Capture the cell that displays the provided text and extract its (x, y) central coordinate. 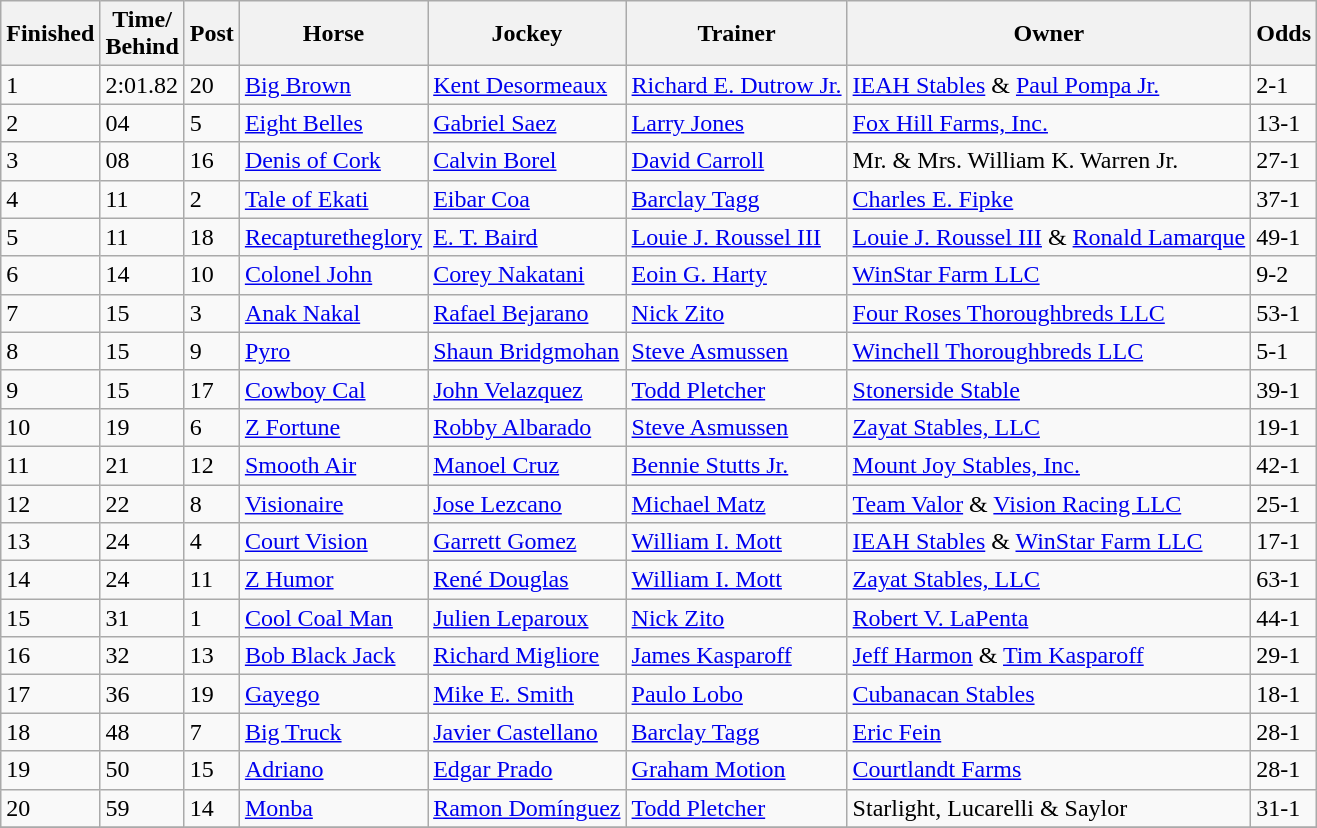
Robert V. LaPenta (1049, 618)
Garrett Gomez (527, 542)
John Velazquez (527, 389)
49-1 (1284, 237)
Time/Behind (142, 34)
René Douglas (527, 580)
Bob Black Jack (333, 656)
Colonel John (333, 275)
Rafael Bejarano (527, 313)
53-1 (1284, 313)
Trainer (736, 34)
Manoel Cruz (527, 465)
29-1 (1284, 656)
Anak Nakal (333, 313)
2-1 (1284, 85)
25-1 (1284, 503)
Kent Desormeaux (527, 85)
Smooth Air (333, 465)
Bennie Stutts Jr. (736, 465)
36 (142, 694)
22 (142, 503)
19-1 (1284, 427)
Visionaire (333, 503)
08 (142, 161)
E. T. Baird (527, 237)
39-1 (1284, 389)
59 (142, 808)
13-1 (1284, 123)
Horse (333, 34)
Z Humor (333, 580)
Starlight, Lucarelli & Saylor (1049, 808)
Eric Fein (1049, 732)
David Carroll (736, 161)
Richard Migliore (527, 656)
Jockey (527, 34)
Mike E. Smith (527, 694)
31 (142, 618)
Odds (1284, 34)
Stonerside Stable (1049, 389)
Gayego (333, 694)
Mr. & Mrs. William K. Warren Jr. (1049, 161)
Winchell Thoroughbreds LLC (1049, 351)
Larry Jones (736, 123)
Adriano (333, 770)
5-1 (1284, 351)
Eoin G. Harty (736, 275)
Denis of Cork (333, 161)
WinStar Farm LLC (1049, 275)
Big Truck (333, 732)
Post (212, 34)
Julien Leparoux (527, 618)
Cowboy Cal (333, 389)
27-1 (1284, 161)
Jeff Harmon & Tim Kasparoff (1049, 656)
Eight Belles (333, 123)
44-1 (1284, 618)
Monba (333, 808)
Gabriel Saez (527, 123)
Richard E. Dutrow Jr. (736, 85)
9-2 (1284, 275)
31-1 (1284, 808)
Corey Nakatani (527, 275)
Michael Matz (736, 503)
32 (142, 656)
48 (142, 732)
James Kasparoff (736, 656)
Fox Hill Farms, Inc. (1049, 123)
18-1 (1284, 694)
Big Brown (333, 85)
Team Valor & Vision Racing LLC (1049, 503)
Tale of Ekati (333, 199)
37-1 (1284, 199)
42-1 (1284, 465)
Robby Albarado (527, 427)
04 (142, 123)
Eibar Coa (527, 199)
Edgar Prado (527, 770)
Owner (1049, 34)
Javier Castellano (527, 732)
IEAH Stables & WinStar Farm LLC (1049, 542)
Pyro (333, 351)
17-1 (1284, 542)
Charles E. Fipke (1049, 199)
63-1 (1284, 580)
Paulo Lobo (736, 694)
Graham Motion (736, 770)
Cool Coal Man (333, 618)
Courtlandt Farms (1049, 770)
21 (142, 465)
2:01.82 (142, 85)
IEAH Stables & Paul Pompa Jr. (1049, 85)
Court Vision (333, 542)
50 (142, 770)
Recapturetheglory (333, 237)
Finished (50, 34)
Mount Joy Stables, Inc. (1049, 465)
Louie J. Roussel III & Ronald Lamarque (1049, 237)
Louie J. Roussel III (736, 237)
Shaun Bridgmohan (527, 351)
Four Roses Thoroughbreds LLC (1049, 313)
Jose Lezcano (527, 503)
Cubanacan Stables (1049, 694)
Calvin Borel (527, 161)
Ramon Domínguez (527, 808)
Z Fortune (333, 427)
